Search for the cell housing the specified text and yield its (x, y) center coordinate. 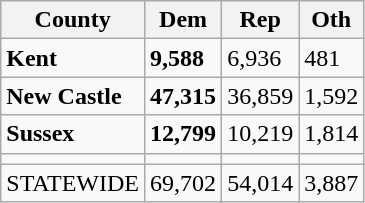
481 (332, 58)
Kent (73, 58)
54,014 (260, 183)
36,859 (260, 96)
69,702 (184, 183)
Sussex (73, 134)
9,588 (184, 58)
1,814 (332, 134)
Rep (260, 20)
3,887 (332, 183)
12,799 (184, 134)
STATEWIDE (73, 183)
1,592 (332, 96)
47,315 (184, 96)
Dem (184, 20)
6,936 (260, 58)
County (73, 20)
10,219 (260, 134)
New Castle (73, 96)
Oth (332, 20)
